Return the (X, Y) coordinate for the center point of the cell that contains the specified text.  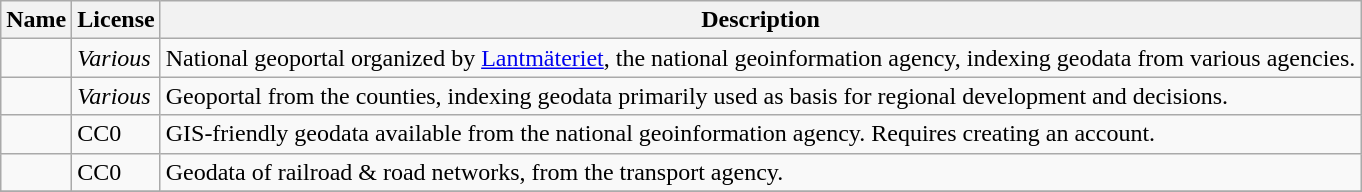
Description (760, 20)
National geoportal organized by Lantmäteriet, the national geoinformation agency, indexing geodata from various agencies. (760, 58)
GIS-friendly geodata available from the national geoinformation agency. Requires creating an account. (760, 134)
License (116, 20)
Geodata of railroad & road networks, from the transport agency. (760, 172)
Name (36, 20)
Geoportal from the counties, indexing geodata primarily used as basis for regional development and decisions. (760, 96)
